Scan for the cell matching the given text and deliver its (x, y) coordinate at center. 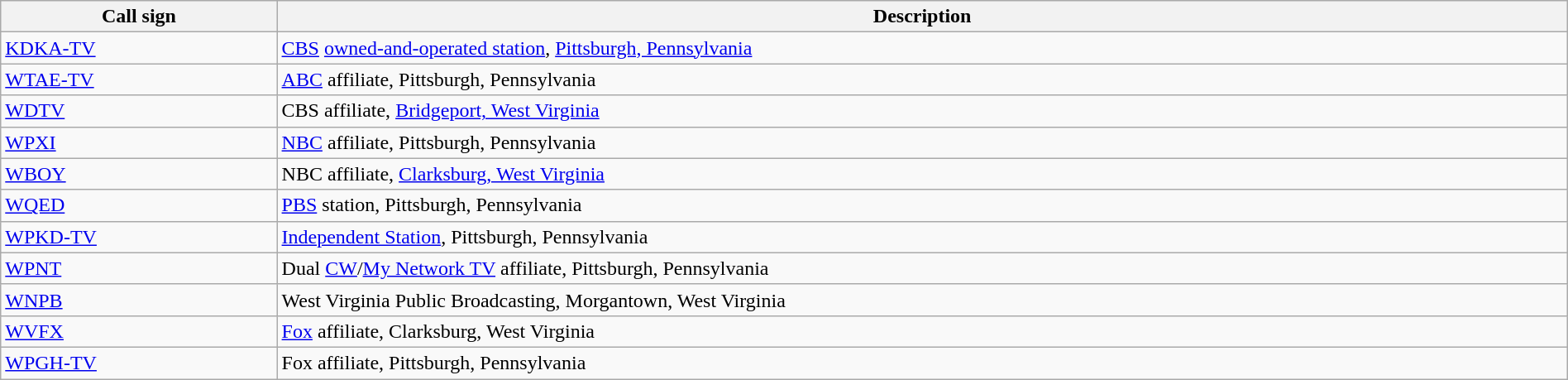
WTAE-TV (139, 79)
WBOY (139, 174)
Description (922, 17)
Call sign (139, 17)
WPKD-TV (139, 237)
CBS owned-and-operated station, Pittsburgh, Pennsylvania (922, 48)
Fox affiliate, Clarksburg, West Virginia (922, 331)
Fox affiliate, Pittsburgh, Pennsylvania (922, 363)
Dual CW/My Network TV affiliate, Pittsburgh, Pennsylvania (922, 268)
WPNT (139, 268)
PBS station, Pittsburgh, Pennsylvania (922, 205)
West Virginia Public Broadcasting, Morgantown, West Virginia (922, 300)
NBC affiliate, Pittsburgh, Pennsylvania (922, 142)
WPGH-TV (139, 363)
WVFX (139, 331)
Independent Station, Pittsburgh, Pennsylvania (922, 237)
WNPB (139, 300)
ABC affiliate, Pittsburgh, Pennsylvania (922, 79)
WDTV (139, 111)
CBS affiliate, Bridgeport, West Virginia (922, 111)
NBC affiliate, Clarksburg, West Virginia (922, 174)
WQED (139, 205)
WPXI (139, 142)
KDKA-TV (139, 48)
